For the text-containing cell, return its midpoint in [x, y] coordinate format. 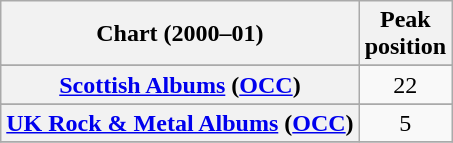
Peak position [405, 34]
Chart (2000–01) [180, 34]
Scottish Albums (OCC) [180, 85]
UK Rock & Metal Albums (OCC) [180, 123]
22 [405, 85]
5 [405, 123]
